Find where the given text appears and provide that cell's center as [X, Y] coordinate. 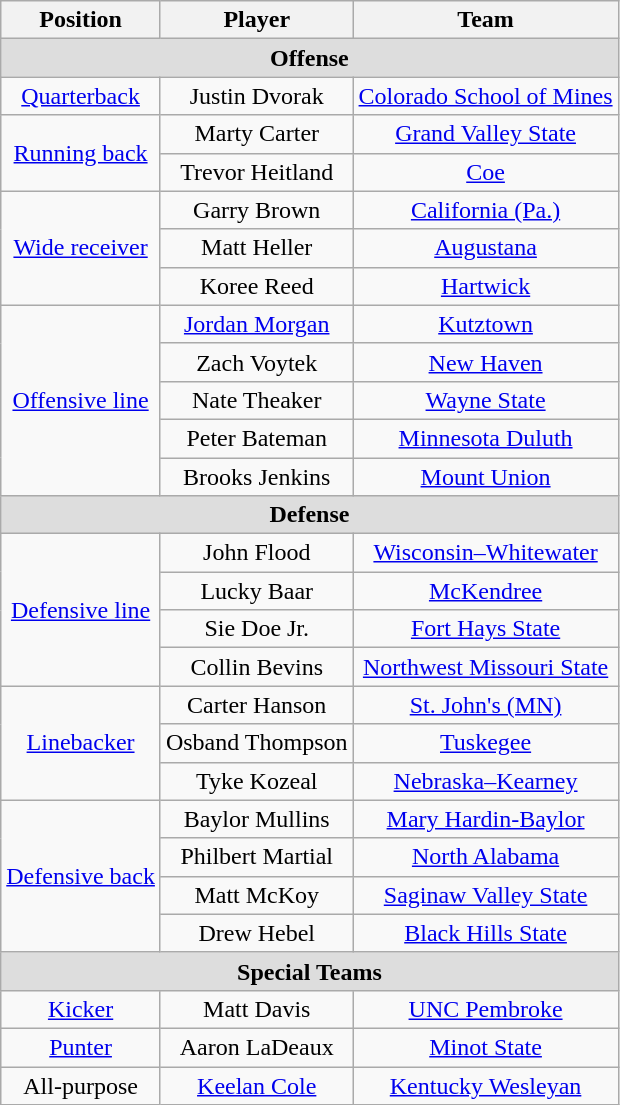
Defensive line [81, 610]
Nebraska–Kearney [486, 781]
Position [81, 20]
Player [256, 20]
Philbert Martial [256, 857]
Wisconsin–Whitewater [486, 553]
Kentucky Wesleyan [486, 1085]
All-purpose [81, 1085]
California (Pa.) [486, 210]
New Haven [486, 362]
Collin Bevins [256, 667]
Tyke Kozeal [256, 781]
McKendree [486, 591]
Matt Davis [256, 1009]
Minot State [486, 1047]
Minnesota Duluth [486, 438]
Kutztown [486, 324]
Marty Carter [256, 134]
Matt McKoy [256, 895]
Colorado School of Mines [486, 96]
Jordan Morgan [256, 324]
Osband Thompson [256, 743]
Punter [81, 1047]
John Flood [256, 553]
Carter Hanson [256, 705]
UNC Pembroke [486, 1009]
Grand Valley State [486, 134]
Wayne State [486, 400]
Peter Bateman [256, 438]
Nate Theaker [256, 400]
Saginaw Valley State [486, 895]
Tuskegee [486, 743]
Offense [310, 58]
Matt Heller [256, 248]
Coe [486, 172]
North Alabama [486, 857]
Aaron LaDeaux [256, 1047]
Drew Hebel [256, 933]
Garry Brown [256, 210]
Quarterback [81, 96]
Offensive line [81, 400]
Wide receiver [81, 248]
Keelan Cole [256, 1085]
Special Teams [310, 971]
Black Hills State [486, 933]
Northwest Missouri State [486, 667]
Trevor Heitland [256, 172]
Zach Voytek [256, 362]
Kicker [81, 1009]
Augustana [486, 248]
Running back [81, 153]
Sie Doe Jr. [256, 629]
Mount Union [486, 477]
Linebacker [81, 743]
Team [486, 20]
Fort Hays State [486, 629]
Mary Hardin-Baylor [486, 819]
Baylor Mullins [256, 819]
Koree Reed [256, 286]
Brooks Jenkins [256, 477]
Justin Dvorak [256, 96]
Hartwick [486, 286]
Defensive back [81, 876]
Defense [310, 515]
St. John's (MN) [486, 705]
Lucky Baar [256, 591]
